Capture the cell that displays the provided text and extract its [x, y] central coordinate. 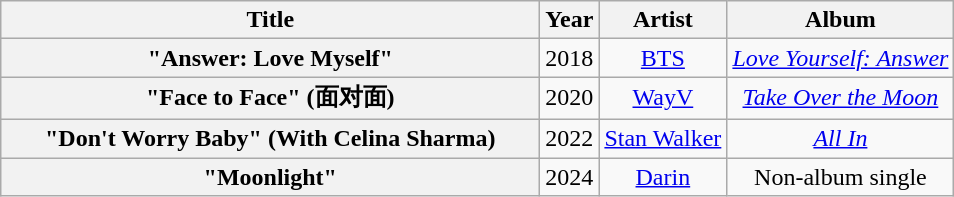
2020 [570, 98]
Artist [663, 20]
"Face to Face" (面对面) [270, 98]
Take Over the Moon [840, 98]
Love Yourself: Answer [840, 58]
All In [840, 138]
Album [840, 20]
Non-album single [840, 177]
"Answer: Love Myself" [270, 58]
WayV [663, 98]
BTS [663, 58]
"Don't Worry Baby" (With Celina Sharma) [270, 138]
2018 [570, 58]
Title [270, 20]
"Moonlight" [270, 177]
Darin [663, 177]
Year [570, 20]
Stan Walker [663, 138]
2022 [570, 138]
2024 [570, 177]
